Detect which cell encompasses the target text, then output its [x, y] center coordinate. 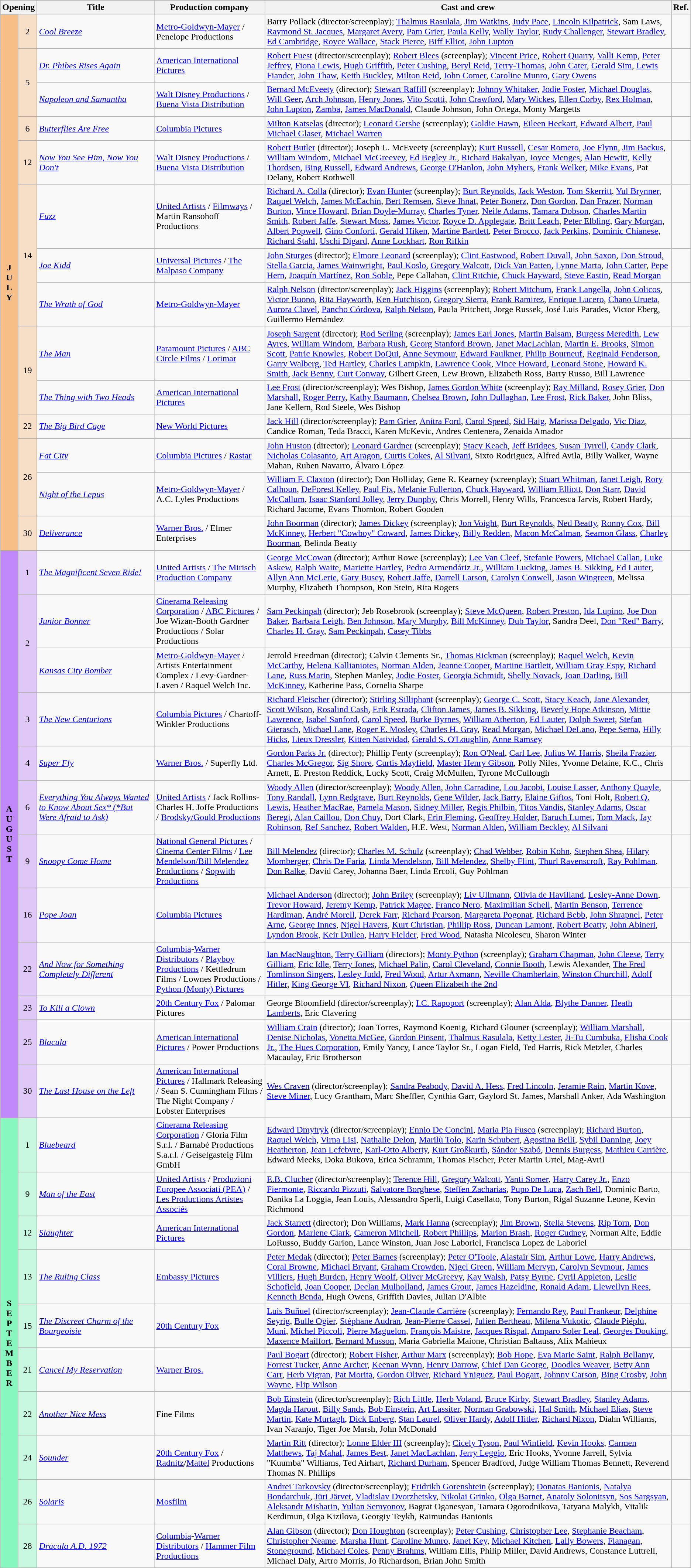
Everything You Always Wanted to Know About Sex* (*But Were Afraid to Ask) [96, 807]
15 [27, 1326]
The Last House on the Left [96, 1091]
19 [27, 370]
Blacula [96, 1042]
Another Nice Mess [96, 1414]
Opening [18, 7]
The New Centurions [96, 719]
Deliverance [96, 533]
Kansas City Bomber [96, 670]
Metro-Goldwyn-Mayer [210, 304]
Warner Bros. [210, 1370]
Napoleon and Samantha [96, 99]
20th Century Fox [210, 1326]
American International Pictures / Power Productions [210, 1042]
24 [27, 1458]
Metro-Goldwyn-Mayer / A.C. Lyles Productions [210, 494]
13 [27, 1277]
Title [96, 7]
Dr. Phibes Rises Again [96, 65]
The Wrath of God [96, 304]
Production company [210, 7]
5 [27, 82]
23 [27, 1008]
United Artists / Produzioni Europee Associati (PEA) / Les Productions Artistes Associés [210, 1194]
4 [27, 763]
New World Pictures [210, 426]
28 [27, 1545]
Night of the Lepus [96, 494]
Solaris [96, 1502]
The Ruling Class [96, 1277]
14 [27, 255]
Man of the East [96, 1194]
Fat City [96, 455]
Now You See Him, Now You Don't [96, 163]
Metro-Goldwyn-Mayer / Penelope Productions [210, 31]
Junior Bonner [96, 621]
George Bloomfield (director/screenplay); I.C. Rapoport (screenplay); Alan Alda, Blythe Danner, Heath Lamberts, Eric Clavering [468, 1008]
National General Pictures / Cinema Center Films / Lee Mendelson/Bill Melendez Productions / Sopwith Productions [210, 861]
Columbia Pictures / Rastar [210, 455]
Cool Breeze [96, 31]
Bluebeard [96, 1145]
Universal Pictures / The Malpaso Company [210, 265]
Warner Bros. / Superfly Ltd. [210, 763]
16 [27, 915]
Metro-Goldwyn-Mayer / Artists Entertainment Complex / Levy-Gardner-Laven / Raquel Welch Inc. [210, 670]
Mosfilm [210, 1502]
Joe Kidd [96, 265]
Dracula A.D. 1972 [96, 1545]
The Magnificent Seven Ride! [96, 573]
Columbia Pictures / Chartoff-Winkler Productions [210, 719]
Paramount Pictures / ABC Circle Films / Lorimar [210, 353]
The Discreet Charm of the Bourgeoisie [96, 1326]
3 [27, 719]
Cinerama Releasing Corporation / ABC Pictures / Joe Wizan-Booth Gardner Productions / Solar Productions [210, 621]
Ref. [681, 7]
United Artists / Jack Rollins-Charles H. Joffe Productions / Brodsky/Gould Productions [210, 807]
Slaughter [96, 1233]
Fine Films [210, 1414]
And Now for Something Completely Different [96, 969]
Butterflies Are Free [96, 129]
25 [27, 1042]
Cancel My Reservation [96, 1370]
United Artists / The Mirisch Production Company [210, 573]
United Artists / Filmways / Martin Ransohoff Productions [210, 216]
Warner Bros. / Elmer Enterprises [210, 533]
21 [27, 1370]
The Big Bird Cage [96, 426]
Sounder [96, 1458]
American International Pictures / Hallmark Releasing / Sean S. Cunningham Films / The Night Company / Lobster Enterprises [210, 1091]
Columbia-Warner Distributors / Playboy Productions / Kettledrum Films / Lownes Productions / Python (Monty) Pictures [210, 969]
Cinerama Releasing Corporation / Gloria Film S.r.l. / Barnabé Productions S.a.r.l. / Geiselgasteig Film GmbH [210, 1145]
AUGUST [10, 834]
Milton Katselas (director); Leonard Gershe (screenplay); Goldie Hawn, Eileen Heckart, Edward Albert, Paul Michael Glaser, Michael Warren [468, 129]
Pope Joan [96, 915]
Fuzz [96, 216]
20th Century Fox / Radnitz/Mattel Productions [210, 1458]
Cast and crew [468, 7]
Snoopy Come Home [96, 861]
20th Century Fox / Palomar Pictures [210, 1008]
SEPTEMBER [10, 1343]
The Thing with Two Heads [96, 397]
JULY [10, 282]
Embassy Pictures [210, 1277]
To Kill a Clown [96, 1008]
The Man [96, 353]
Super Fly [96, 763]
Columbia-Warner Distributors / Hammer Film Productions [210, 1545]
